Provide the (X, Y) coordinate of the cell's center where the given text is located.  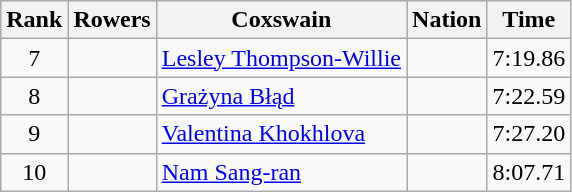
7 (34, 58)
Coxswain (281, 20)
Rowers (112, 20)
10 (34, 172)
Time (529, 20)
7:27.20 (529, 134)
7:22.59 (529, 96)
Grażyna Błąd (281, 96)
Rank (34, 20)
Valentina Khokhlova (281, 134)
9 (34, 134)
Lesley Thompson-Willie (281, 58)
Nation (447, 20)
8:07.71 (529, 172)
8 (34, 96)
7:19.86 (529, 58)
Nam Sang-ran (281, 172)
